Capture the cell that displays the provided text and extract its [x, y] central coordinate. 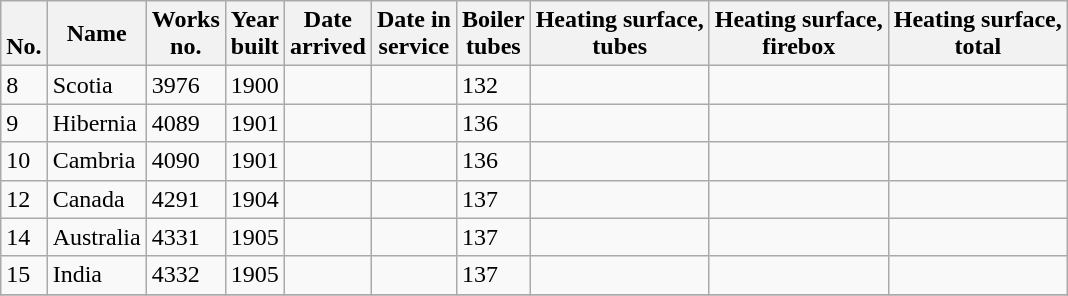
India [96, 275]
132 [493, 85]
Australia [96, 237]
Heating surface,firebox [798, 34]
4090 [186, 161]
1904 [254, 199]
4089 [186, 123]
4331 [186, 237]
3976 [186, 85]
Heating surface,total [978, 34]
9 [24, 123]
Canada [96, 199]
10 [24, 161]
No. [24, 34]
Hibernia [96, 123]
Yearbuilt [254, 34]
Heating surface,tubes [620, 34]
Cambria [96, 161]
8 [24, 85]
Date inservice [414, 34]
Name [96, 34]
Worksno. [186, 34]
Boilertubes [493, 34]
1900 [254, 85]
14 [24, 237]
4291 [186, 199]
12 [24, 199]
4332 [186, 275]
Scotia [96, 85]
15 [24, 275]
Datearrived [328, 34]
